Pinpoint the cell where the given text exists, returning its [X, Y] midpoint coordinate. 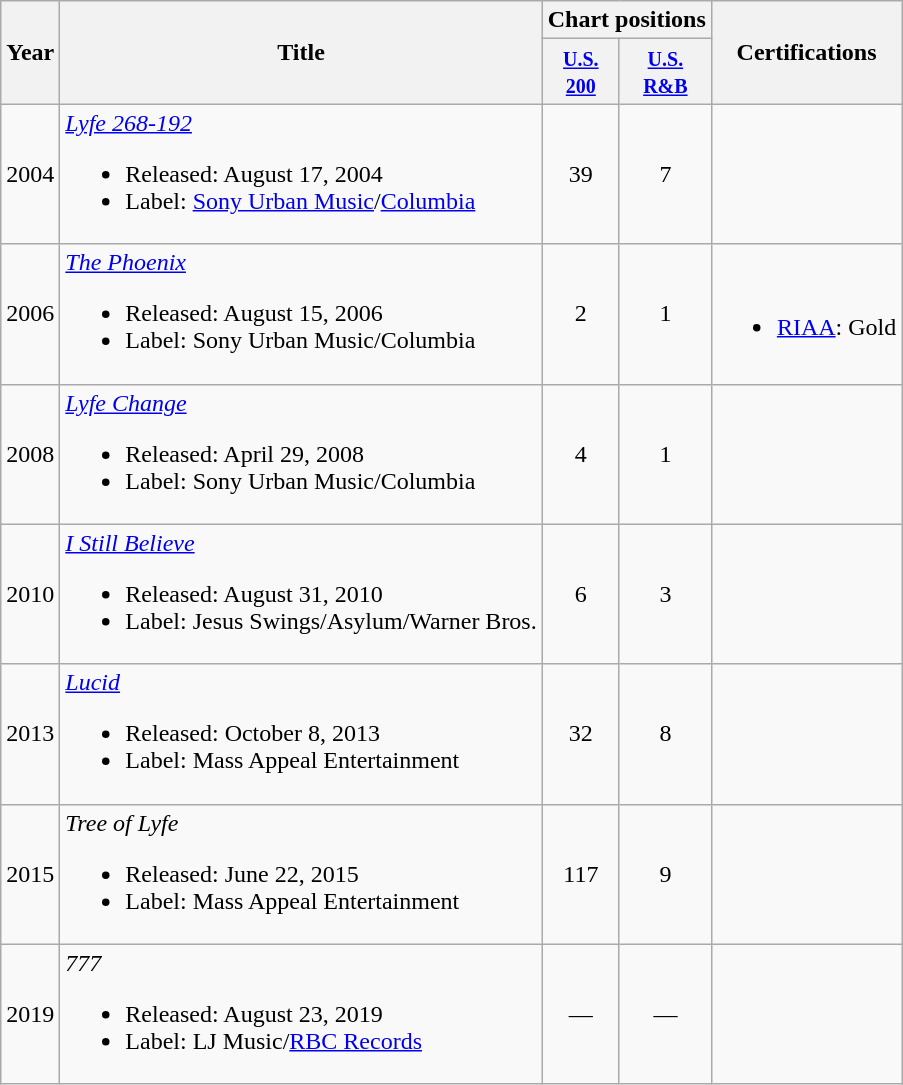
Title [301, 52]
2008 [30, 454]
9 [665, 874]
2015 [30, 874]
Lyfe ChangeReleased: April 29, 2008Label: Sony Urban Music/Columbia [301, 454]
2004 [30, 174]
2 [580, 314]
6 [580, 594]
LucidReleased: October 8, 2013Label: Mass Appeal Entertainment [301, 734]
777Released: August 23, 2019Label: LJ Music/RBC Records [301, 1014]
U.S.200 [580, 72]
Year [30, 52]
RIAA: Gold [806, 314]
Lyfe 268-192Released: August 17, 2004Label: Sony Urban Music/Columbia [301, 174]
Tree of LyfeReleased: June 22, 2015Label: Mass Appeal Entertainment [301, 874]
Certifications [806, 52]
2013 [30, 734]
2019 [30, 1014]
U.S. R&B [665, 72]
39 [580, 174]
117 [580, 874]
4 [580, 454]
3 [665, 594]
I Still BelieveReleased: August 31, 2010Label: Jesus Swings/Asylum/Warner Bros. [301, 594]
2006 [30, 314]
2010 [30, 594]
7 [665, 174]
32 [580, 734]
The PhoenixReleased: August 15, 2006Label: Sony Urban Music/Columbia [301, 314]
8 [665, 734]
Chart positions [626, 20]
